For the text-containing cell, return its midpoint in [x, y] coordinate format. 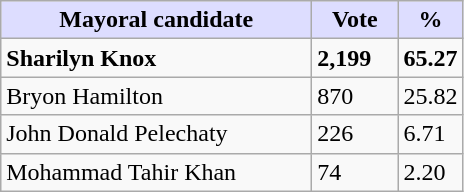
74 [355, 172]
870 [355, 96]
6.71 [430, 134]
% [430, 20]
2.20 [430, 172]
2,199 [355, 58]
65.27 [430, 58]
Bryon Hamilton [156, 96]
Mohammad Tahir Khan [156, 172]
25.82 [430, 96]
Mayoral candidate [156, 20]
Sharilyn Knox [156, 58]
Vote [355, 20]
John Donald Pelechaty [156, 134]
226 [355, 134]
